Find where the given text appears and provide that cell's center as [x, y] coordinate. 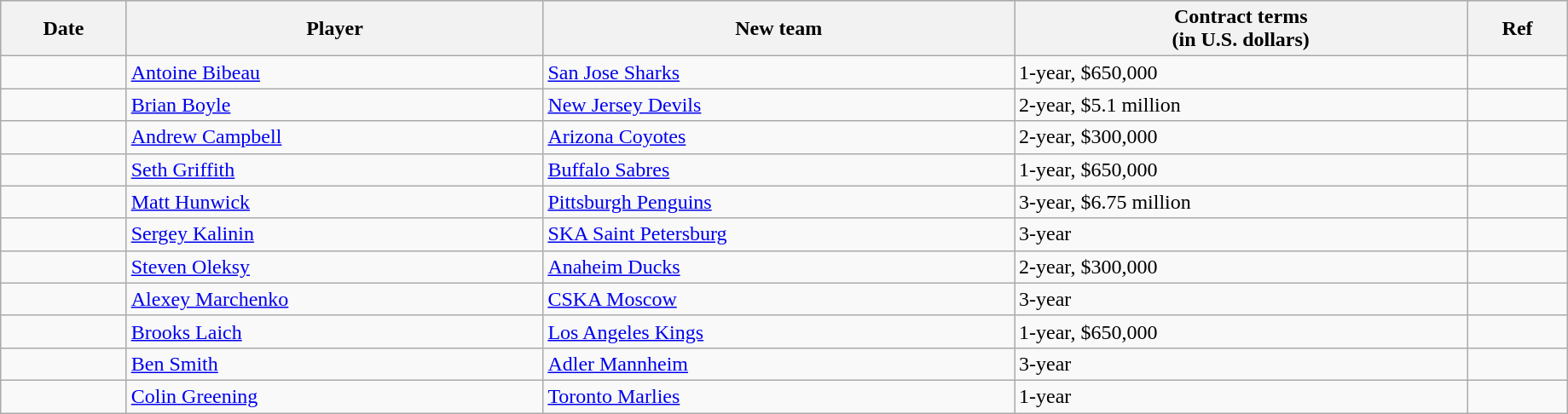
CSKA Moscow [779, 299]
2-year, $5.1 million [1241, 105]
Los Angeles Kings [779, 331]
Brooks Laich [334, 331]
New team [779, 29]
Ref [1518, 29]
Player [334, 29]
Adler Mannheim [779, 364]
Alexey Marchenko [334, 299]
Brian Boyle [334, 105]
Steven Oleksy [334, 267]
Sergey Kalinin [334, 234]
Arizona Coyotes [779, 137]
New Jersey Devils [779, 105]
3-year, $6.75 million [1241, 202]
Toronto Marlies [779, 396]
Andrew Campbell [334, 137]
Antoine Bibeau [334, 72]
Colin Greening [334, 396]
Ben Smith [334, 364]
Contract terms(in U.S. dollars) [1241, 29]
Seth Griffith [334, 170]
Date [63, 29]
SKA Saint Petersburg [779, 234]
Pittsburgh Penguins [779, 202]
Matt Hunwick [334, 202]
San Jose Sharks [779, 72]
Anaheim Ducks [779, 267]
Buffalo Sabres [779, 170]
1-year [1241, 396]
